Search for the cell housing the specified text and yield its (x, y) center coordinate. 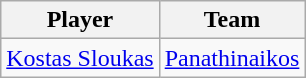
Panathinaikos (232, 58)
Player (80, 20)
Team (232, 20)
Kostas Sloukas (80, 58)
